Capture the cell that displays the provided text and extract its [X, Y] central coordinate. 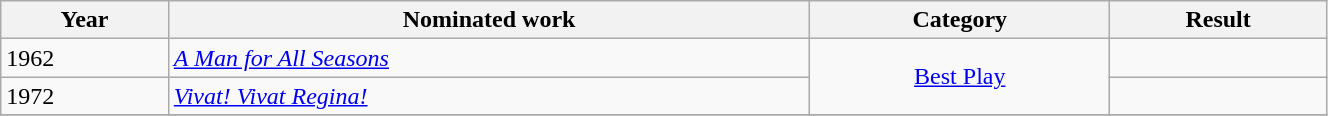
A Man for All Seasons [489, 58]
1972 [85, 96]
Result [1218, 20]
Nominated work [489, 20]
Category [960, 20]
Vivat! Vivat Regina! [489, 96]
1962 [85, 58]
Year [85, 20]
Best Play [960, 77]
